Extract the [X, Y] coordinate from the center of the cell holding the provided text.  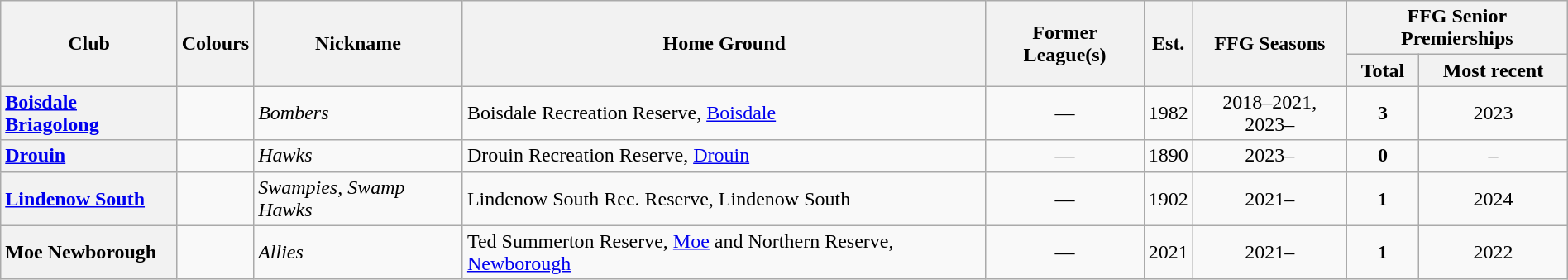
Moe Newborough [89, 252]
0 [1383, 156]
3 [1383, 113]
Lindenow South [89, 199]
Total [1383, 70]
Most recent [1494, 70]
Drouin [89, 156]
1982 [1168, 113]
Bombers [359, 113]
2021 [1168, 252]
Home Ground [724, 43]
FFG Senior Premierships [1457, 28]
Est. [1168, 43]
2023 [1494, 113]
Drouin Recreation Reserve, Drouin [724, 156]
Hawks [359, 156]
2022 [1494, 252]
1902 [1168, 199]
2024 [1494, 199]
Allies [359, 252]
Colours [215, 43]
1890 [1168, 156]
Swampies, Swamp Hawks [359, 199]
Former League(s) [1065, 43]
– [1494, 156]
Nickname [359, 43]
FFG Seasons [1269, 43]
2018–2021, 2023– [1269, 113]
Lindenow South Rec. Reserve, Lindenow South [724, 199]
Boisdale Recreation Reserve, Boisdale [724, 113]
Boisdale Briagolong [89, 113]
Ted Summerton Reserve, Moe and Northern Reserve, Newborough [724, 252]
2023– [1269, 156]
Club [89, 43]
